Search for the cell housing the specified text and yield its [x, y] center coordinate. 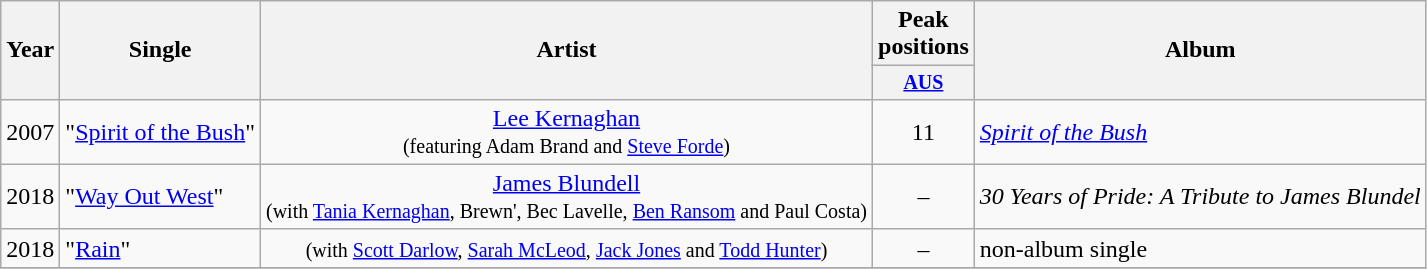
Year [30, 50]
James Blundell(with Tania Kernaghan, Brewn', Bec Lavelle, Ben Ransom and Paul Costa) [566, 196]
AUS [924, 82]
2007 [30, 132]
Album [1200, 50]
"Way Out West" [160, 196]
"Rain" [160, 248]
Spirit of the Bush [1200, 132]
Artist [566, 50]
(with Scott Darlow, Sarah McLeod, Jack Jones and Todd Hunter) [566, 248]
Lee Kernaghan(featuring Adam Brand and Steve Forde) [566, 132]
non-album single [1200, 248]
"Spirit of the Bush" [160, 132]
11 [924, 132]
30 Years of Pride: A Tribute to James Blundel [1200, 196]
Peak positions [924, 34]
Single [160, 50]
